Output the (x, y) coordinate of the center of the cell containing the given text.  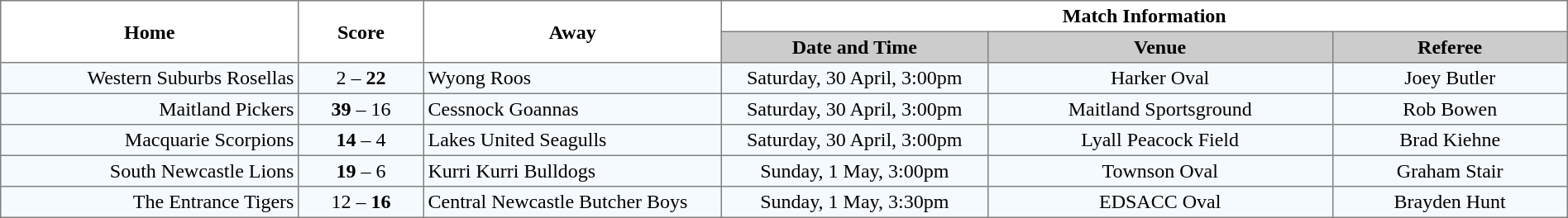
South Newcastle Lions (150, 171)
Venue (1159, 47)
Date and Time (854, 47)
Cessnock Goannas (572, 109)
Brayden Hunt (1450, 202)
Lakes United Seagulls (572, 140)
Lyall Peacock Field (1159, 140)
Harker Oval (1159, 78)
Home (150, 31)
Wyong Roos (572, 78)
Maitland Pickers (150, 109)
Sunday, 1 May, 3:30pm (854, 202)
Western Suburbs Rosellas (150, 78)
Macquarie Scorpions (150, 140)
Away (572, 31)
2 – 22 (361, 78)
19 – 6 (361, 171)
Maitland Sportsground (1159, 109)
14 – 4 (361, 140)
12 – 16 (361, 202)
Match Information (1145, 17)
Brad Kiehne (1450, 140)
Central Newcastle Butcher Boys (572, 202)
Rob Bowen (1450, 109)
Score (361, 31)
Sunday, 1 May, 3:00pm (854, 171)
Joey Butler (1450, 78)
EDSACC Oval (1159, 202)
Graham Stair (1450, 171)
39 – 16 (361, 109)
Kurri Kurri Bulldogs (572, 171)
Townson Oval (1159, 171)
The Entrance Tigers (150, 202)
Referee (1450, 47)
